Search for the cell housing the specified text and yield its (x, y) center coordinate. 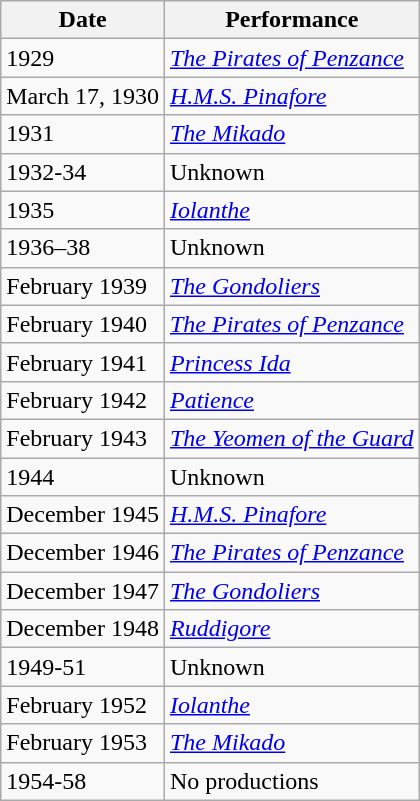
March 17, 1930 (83, 96)
December 1948 (83, 629)
1929 (83, 58)
1936–38 (83, 248)
February 1939 (83, 286)
December 1946 (83, 553)
February 1943 (83, 438)
The Yeomen of the Guard (292, 438)
No productions (292, 781)
Performance (292, 20)
Princess Ida (292, 362)
February 1942 (83, 400)
1935 (83, 210)
1954-58 (83, 781)
1944 (83, 477)
December 1945 (83, 515)
1931 (83, 134)
Ruddigore (292, 629)
1932-34 (83, 172)
February 1953 (83, 743)
February 1940 (83, 324)
December 1947 (83, 591)
February 1952 (83, 705)
Patience (292, 400)
1949-51 (83, 667)
Date (83, 20)
February 1941 (83, 362)
